Identify which cell holds the provided text, then report its (X, Y) central coordinate. 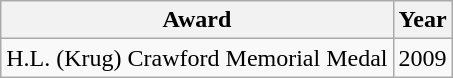
Award (197, 20)
Year (422, 20)
H.L. (Krug) Crawford Memorial Medal (197, 58)
2009 (422, 58)
